Locate the cell with the specified text and output its (x, y) center coordinate. 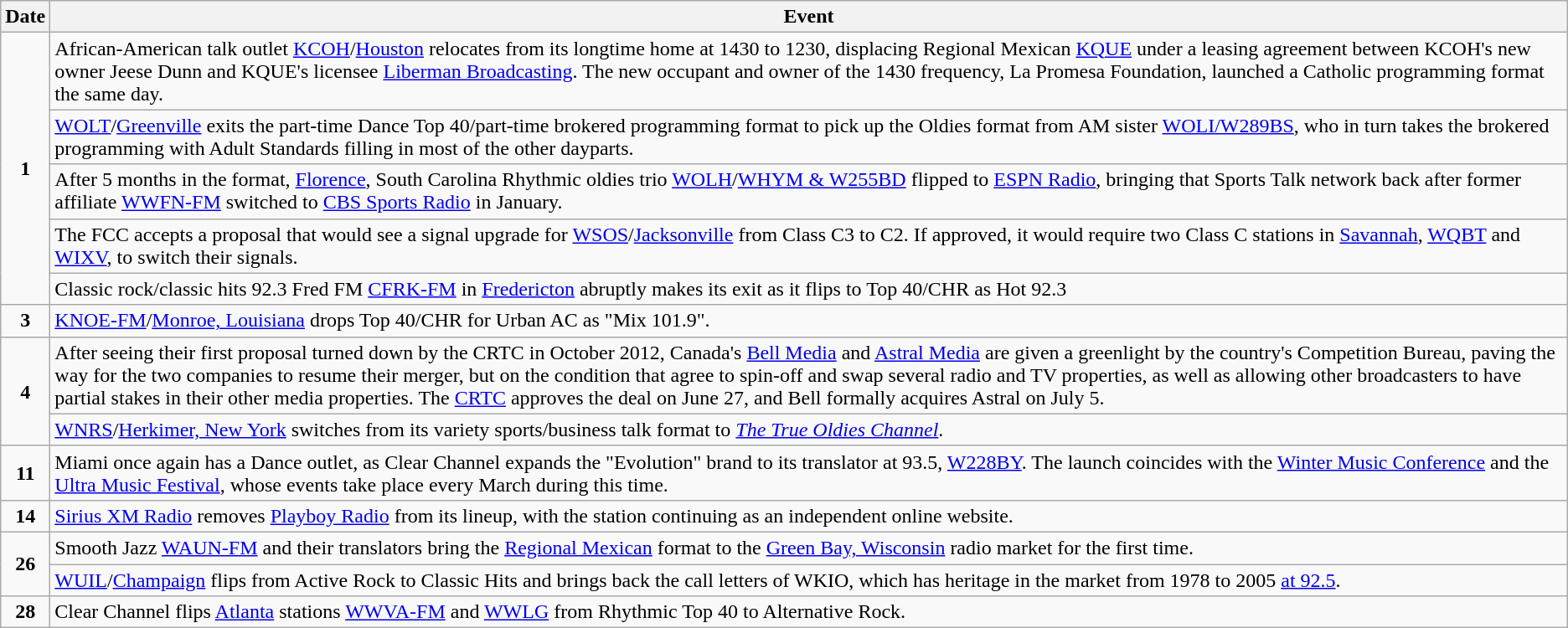
Event (809, 17)
WNRS/Herkimer, New York switches from its variety sports/business talk format to The True Oldies Channel. (809, 430)
Clear Channel flips Atlanta stations WWVA-FM and WWLG from Rhythmic Top 40 to Alternative Rock. (809, 612)
4 (25, 391)
11 (25, 472)
KNOE-FM/Monroe, Louisiana drops Top 40/CHR for Urban AC as "Mix 101.9". (809, 321)
Sirius XM Radio removes Playboy Radio from its lineup, with the station continuing as an independent online website. (809, 516)
26 (25, 564)
28 (25, 612)
14 (25, 516)
3 (25, 321)
Date (25, 17)
Smooth Jazz WAUN-FM and their translators bring the Regional Mexican format to the Green Bay, Wisconsin radio market for the first time. (809, 548)
Classic rock/classic hits 92.3 Fred FM CFRK-FM in Fredericton abruptly makes its exit as it flips to Top 40/CHR as Hot 92.3 (809, 289)
1 (25, 169)
